Determine the [X, Y] coordinate at the center of the cell enclosing the given text.  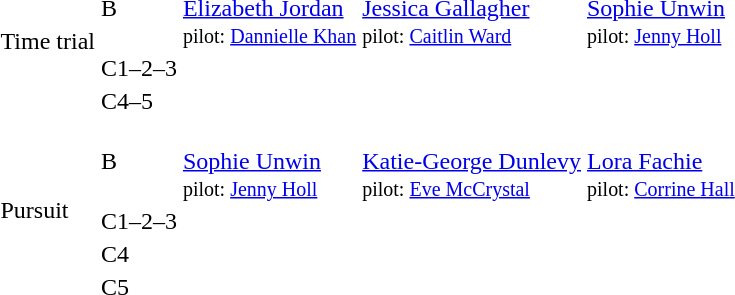
C4–5 [138, 101]
C4 [138, 254]
Katie-George Dunlevypilot: Eve McCrystal [472, 161]
B [138, 161]
Sophie Unwinpilot: Jenny Holl [269, 161]
